From the cell containing the given text, extract its center point as [X, Y] coordinate. 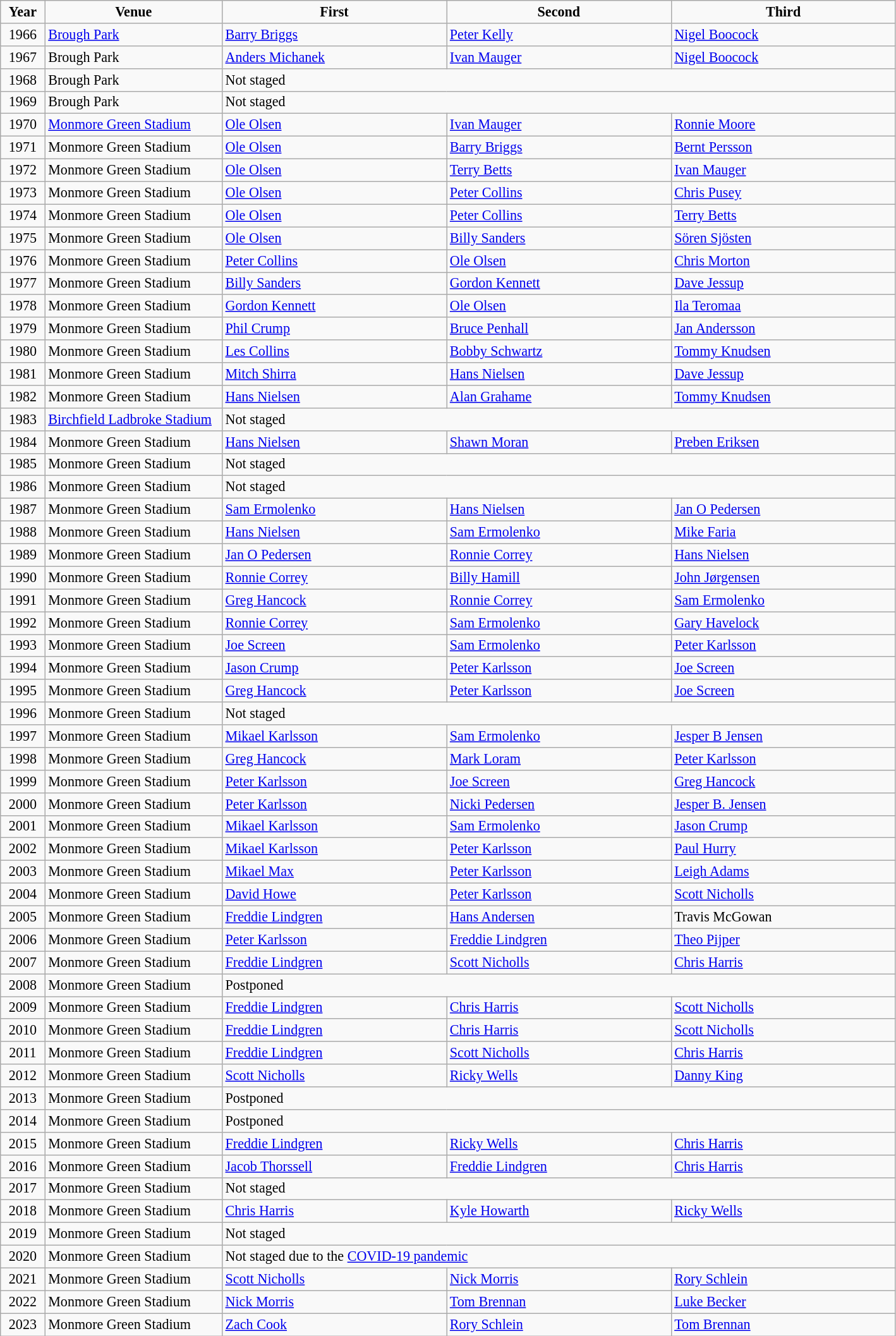
Mark Loram [559, 758]
Ronnie Moore [784, 125]
2020 [23, 1256]
Theo Pijper [784, 940]
1967 [23, 57]
2023 [23, 1325]
1968 [23, 80]
Chris Pusey [784, 193]
Alan Grahame [559, 396]
1975 [23, 238]
1989 [23, 555]
Jesper B. Jensen [784, 804]
2000 [23, 804]
1982 [23, 396]
1966 [23, 34]
Hans Andersen [559, 917]
1991 [23, 600]
2003 [23, 871]
2014 [23, 1120]
Peter Kelly [559, 34]
Mike Faria [784, 532]
2010 [23, 1030]
Sören Sjösten [784, 238]
1973 [23, 193]
Danny King [784, 1076]
John Jørgensen [784, 578]
First [334, 11]
Not staged due to the COVID-19 pandemic [559, 1256]
Birchfield Ladbroke Stadium [133, 419]
Luke Becker [784, 1302]
Bernt Persson [784, 147]
2012 [23, 1076]
2007 [23, 963]
Nicki Pedersen [559, 804]
Venue [133, 11]
1992 [23, 622]
Travis McGowan [784, 917]
Mikael Max [334, 871]
Shawn Moran [559, 442]
2015 [23, 1143]
Second [559, 11]
Jesper B Jensen [784, 736]
Zach Cook [334, 1325]
Chris Morton [784, 260]
1997 [23, 736]
Ila Teromaa [784, 306]
Jan Andersson [784, 329]
2001 [23, 827]
Year [23, 11]
2016 [23, 1166]
David Howe [334, 894]
1979 [23, 329]
1999 [23, 781]
1993 [23, 645]
Anders Michanek [334, 57]
2017 [23, 1189]
Third [784, 11]
1995 [23, 691]
2006 [23, 940]
1994 [23, 668]
2011 [23, 1053]
1970 [23, 125]
Leigh Adams [784, 871]
1996 [23, 714]
2002 [23, 849]
Paul Hurry [784, 849]
2022 [23, 1302]
2009 [23, 1007]
Jacob Thorssell [334, 1166]
1974 [23, 216]
Bruce Penhall [559, 329]
Preben Eriksen [784, 442]
1976 [23, 260]
2013 [23, 1098]
2005 [23, 917]
1987 [23, 509]
Gary Havelock [784, 622]
1983 [23, 419]
1986 [23, 487]
1972 [23, 170]
1969 [23, 102]
2018 [23, 1212]
1978 [23, 306]
1977 [23, 283]
1980 [23, 351]
1971 [23, 147]
2019 [23, 1234]
Mitch Shirra [334, 373]
1984 [23, 442]
Les Collins [334, 351]
Billy Hamill [559, 578]
1988 [23, 532]
Phil Crump [334, 329]
Kyle Howarth [559, 1212]
1998 [23, 758]
2004 [23, 894]
Bobby Schwartz [559, 351]
2021 [23, 1279]
1981 [23, 373]
2008 [23, 985]
1990 [23, 578]
1985 [23, 465]
